Locate the cell with the specified text and output its [X, Y] center coordinate. 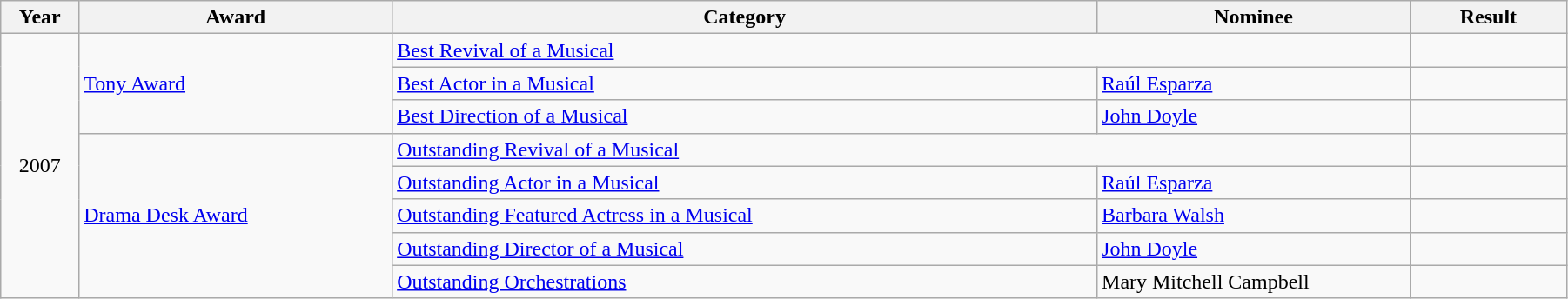
Outstanding Orchestrations [745, 282]
Nominee [1254, 17]
Mary Mitchell Campbell [1254, 282]
Drama Desk Award [236, 216]
Tony Award [236, 83]
Outstanding Director of a Musical [745, 249]
Result [1488, 17]
Award [236, 17]
Best Direction of a Musical [745, 116]
Outstanding Featured Actress in a Musical [745, 216]
Outstanding Actor in a Musical [745, 183]
Outstanding Revival of a Musical [901, 149]
Year [40, 17]
Category [745, 17]
2007 [40, 166]
Best Actor in a Musical [745, 83]
Barbara Walsh [1254, 216]
Best Revival of a Musical [901, 50]
